Identify which cell holds the provided text, then report its (x, y) central coordinate. 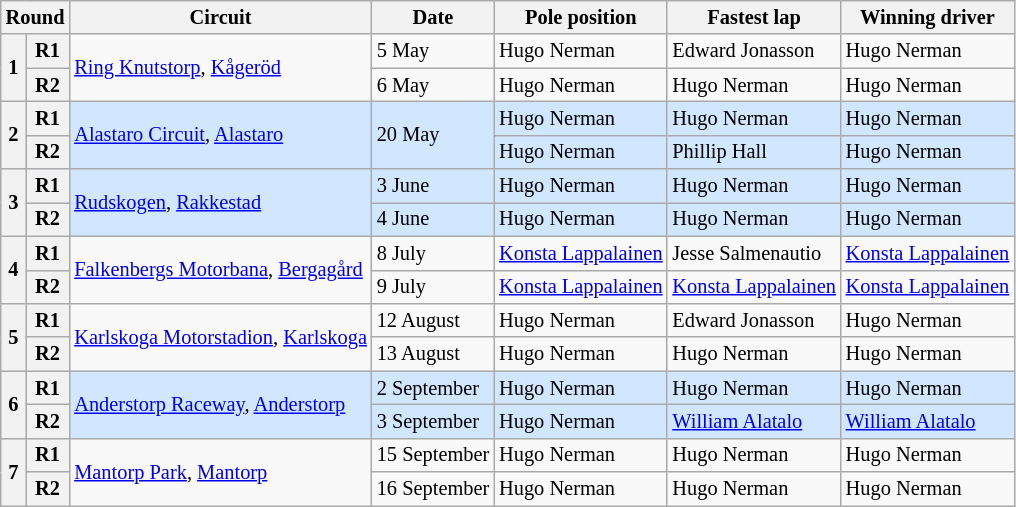
6 May (433, 85)
9 July (433, 287)
Rudskogen, Rakkestad (220, 202)
1 (14, 68)
Phillip Hall (754, 152)
2 September (433, 388)
Alastaro Circuit, Alastaro (220, 134)
Date (433, 17)
Anderstorp Raceway, Anderstorp (220, 404)
6 (14, 404)
20 May (433, 134)
15 September (433, 455)
3 June (433, 186)
16 September (433, 489)
Pole position (580, 17)
Fastest lap (754, 17)
4 June (433, 219)
Karlskoga Motorstadion, Karlskoga (220, 336)
5 (14, 336)
Mantorp Park, Mantorp (220, 472)
Circuit (220, 17)
Winning driver (928, 17)
2 (14, 134)
8 July (433, 253)
7 (14, 472)
Falkenbergs Motorbana, Bergagård (220, 270)
3 (14, 202)
Ring Knutstorp, Kågeröd (220, 68)
13 August (433, 354)
3 September (433, 421)
4 (14, 270)
5 May (433, 51)
12 August (433, 320)
Round (36, 17)
Jesse Salmenautio (754, 253)
